Output the [x, y] coordinate of the center of the cell containing the given text.  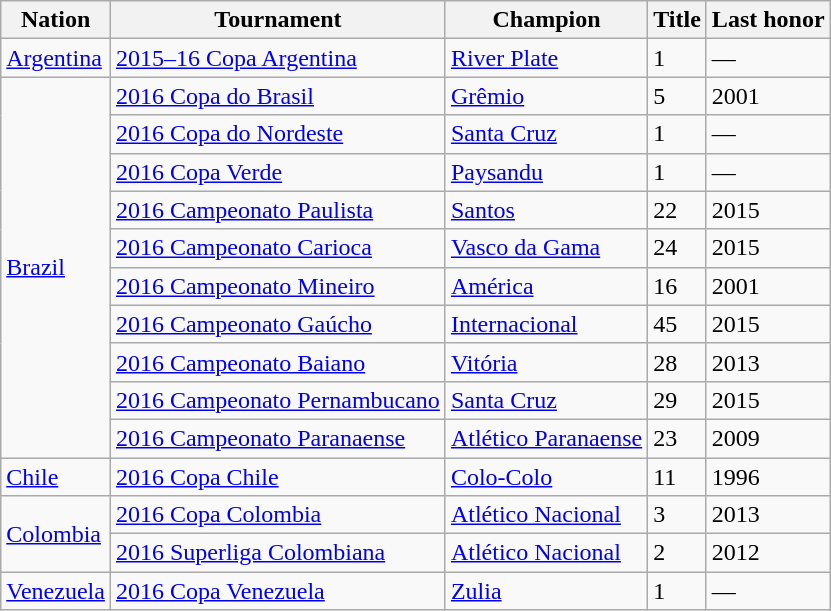
Colo-Colo [546, 477]
Internacional [546, 324]
2016 Campeonato Carioca [278, 248]
Last honor [768, 20]
2016 Copa do Brasil [278, 96]
24 [678, 248]
2016 Copa Venezuela [278, 591]
Grêmio [546, 96]
2016 Campeonato Baiano [278, 362]
Vitória [546, 362]
2016 Copa Colombia [278, 515]
2016 Campeonato Pernambucano [278, 400]
5 [678, 96]
Argentina [56, 58]
2016 Campeonato Paulista [278, 210]
3 [678, 515]
2016 Copa do Nordeste [278, 134]
1996 [768, 477]
Zulia [546, 591]
Colombia [56, 534]
2016 Superliga Colombiana [278, 553]
2009 [768, 438]
45 [678, 324]
2015–16 Copa Argentina [278, 58]
América [546, 286]
28 [678, 362]
Vasco da Gama [546, 248]
22 [678, 210]
Title [678, 20]
11 [678, 477]
2016 Campeonato Paranaense [278, 438]
Tournament [278, 20]
2 [678, 553]
2012 [768, 553]
Venezuela [56, 591]
2016 Campeonato Mineiro [278, 286]
29 [678, 400]
16 [678, 286]
Champion [546, 20]
Brazil [56, 268]
Chile [56, 477]
2016 Campeonato Gaúcho [278, 324]
2016 Copa Chile [278, 477]
Nation [56, 20]
Atlético Paranaense [546, 438]
2016 Copa Verde [278, 172]
Santos [546, 210]
23 [678, 438]
Paysandu [546, 172]
River Plate [546, 58]
